For the text-containing cell, return its midpoint in (x, y) coordinate format. 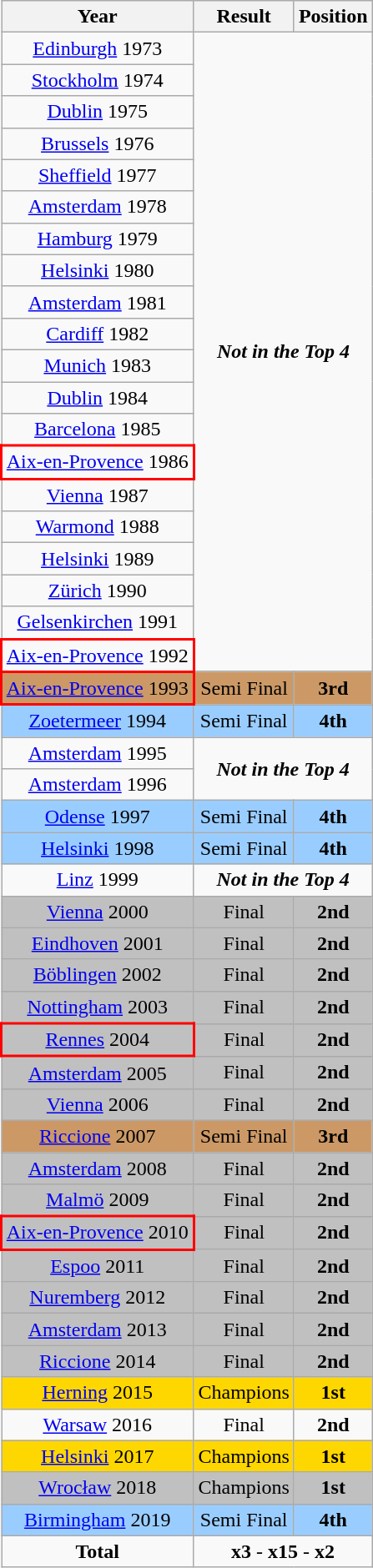
Amsterdam 1981 (98, 302)
Zürich 1990 (98, 591)
Amsterdam 2008 (98, 1168)
Zoetermeer 1994 (98, 721)
Total (98, 1551)
Amsterdam 2005 (98, 1073)
Position (333, 17)
Gelsenkirchen 1991 (98, 622)
Helsinki 1980 (98, 270)
x3 - x15 - x2 (283, 1551)
Cardiff 1982 (98, 334)
Riccione 2014 (98, 1361)
Odense 1997 (98, 817)
Aix-en-Provence 1986 (98, 462)
Wrocław 2018 (98, 1488)
Amsterdam 1978 (98, 207)
Warsaw 2016 (98, 1425)
Herning 2015 (98, 1393)
Dublin 1984 (98, 398)
Böblingen 2002 (98, 975)
Aix-en-Provence 1992 (98, 656)
Nuremberg 2012 (98, 1298)
Riccione 2007 (98, 1136)
Eindhoven 2001 (98, 943)
Dublin 1975 (98, 112)
Amsterdam 1996 (98, 785)
Hamburg 1979 (98, 239)
Edinburgh 1973 (98, 48)
Helsinki 1998 (98, 848)
Helsinki 1989 (98, 559)
Malmö 2009 (98, 1201)
Helsinki 2017 (98, 1456)
Birmingham 2019 (98, 1520)
Linz 1999 (98, 880)
Result (244, 17)
Barcelona 1985 (98, 430)
Aix-en-Provence 1993 (98, 688)
Sheffield 1977 (98, 175)
Vienna 2006 (98, 1104)
Nottingham 2003 (98, 1008)
Munich 1983 (98, 365)
Vienna 2000 (98, 912)
Espoo 2011 (98, 1266)
Amsterdam 1995 (98, 753)
Vienna 1987 (98, 495)
Amsterdam 2013 (98, 1329)
Year (98, 17)
Aix-en-Provence 2010 (98, 1233)
Stockholm 1974 (98, 80)
Rennes 2004 (98, 1040)
Brussels 1976 (98, 143)
Warmond 1988 (98, 527)
